Determine the [x, y] coordinate at the center of the cell enclosing the given text.  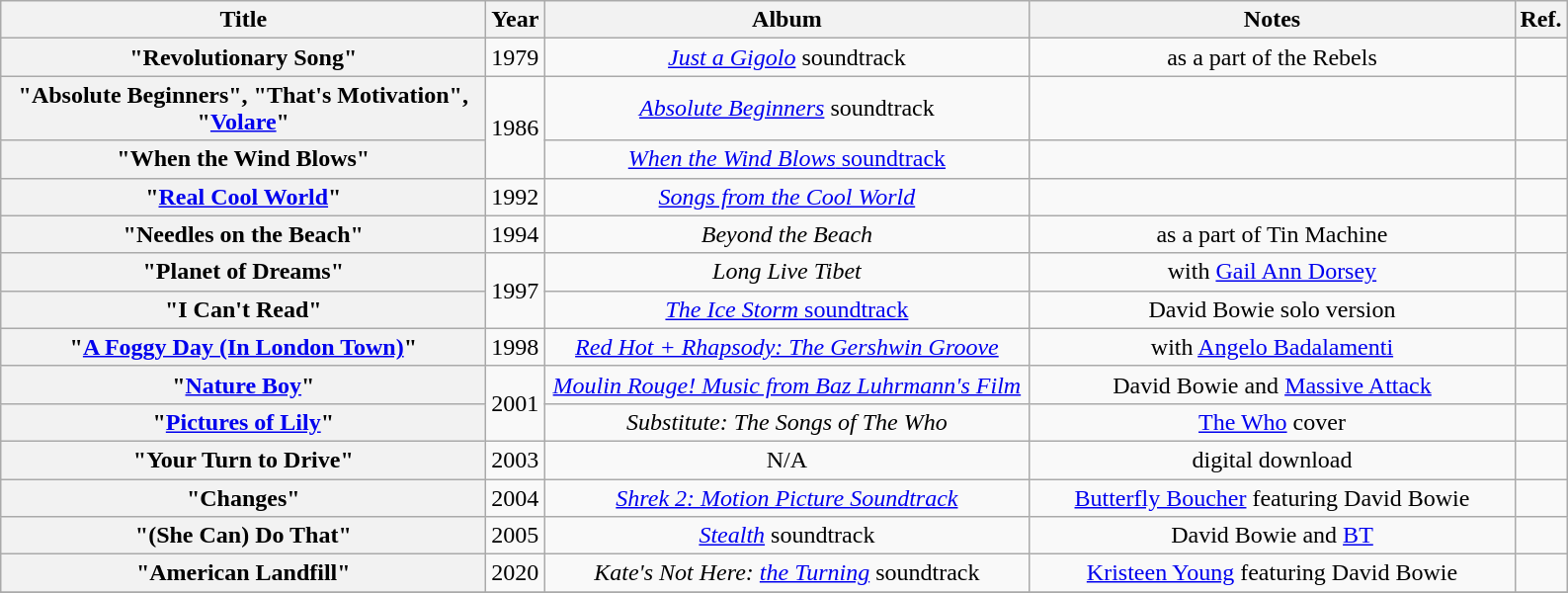
1997 [516, 291]
Substitute: The Songs of The Who [786, 422]
The Ice Storm soundtrack [786, 309]
as a part of Tin Machine [1273, 234]
Red Hot + Rhapsody: The Gershwin Groove [786, 347]
"American Landfill" [243, 573]
1992 [516, 197]
Absolute Beginners soundtrack [786, 109]
as a part of the Rebels [1273, 57]
David Bowie solo version [1273, 309]
"When the Wind Blows" [243, 159]
N/A [786, 460]
2020 [516, 573]
Songs from the Cool World [786, 197]
"A Foggy Day (In London Town)" [243, 347]
1979 [516, 57]
David Bowie and BT [1273, 536]
1998 [516, 347]
Title [243, 20]
2001 [516, 403]
Kristeen Young featuring David Bowie [1273, 573]
Album [786, 20]
2004 [516, 497]
Stealth soundtrack [786, 536]
"Pictures of Lily" [243, 422]
Long Live Tibet [786, 272]
David Bowie and Massive Attack [1273, 384]
Notes [1273, 20]
Ref. [1541, 20]
When the Wind Blows soundtrack [786, 159]
"Your Turn to Drive" [243, 460]
digital download [1273, 460]
Just a Gigolo soundtrack [786, 57]
2005 [516, 536]
"Absolute Beginners", "That's Motivation", "Volare" [243, 109]
with Gail Ann Dorsey [1273, 272]
"Nature Boy" [243, 384]
"I Can't Read" [243, 309]
Shrek 2: Motion Picture Soundtrack [786, 497]
"Revolutionary Song" [243, 57]
"Real Cool World" [243, 197]
Kate's Not Here: the Turning soundtrack [786, 573]
"Planet of Dreams" [243, 272]
The Who cover [1273, 422]
Year [516, 20]
1994 [516, 234]
1986 [516, 127]
"(She Can) Do That" [243, 536]
with Angelo Badalamenti [1273, 347]
Butterfly Boucher featuring David Bowie [1273, 497]
2003 [516, 460]
Moulin Rouge! Music from Baz Luhrmann's Film [786, 384]
"Changes" [243, 497]
"Needles on the Beach" [243, 234]
Beyond the Beach [786, 234]
